Scan for the cell matching the given text and deliver its [x, y] coordinate at center. 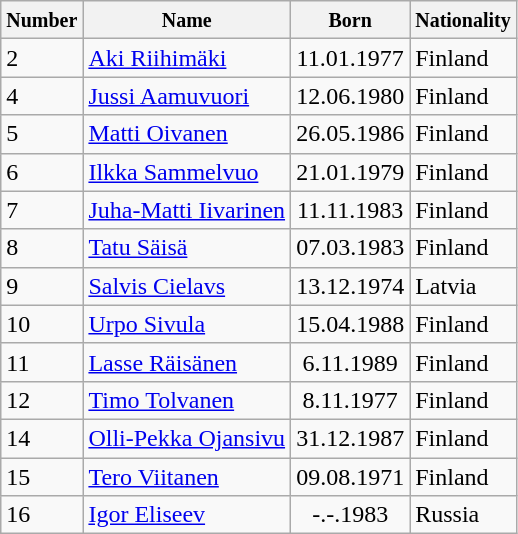
Born [350, 20]
6.11.1989 [350, 362]
7 [42, 210]
Urpo Sivula [187, 324]
Name [187, 20]
Aki Riihimäki [187, 58]
Juha-Matti Iivarinen [187, 210]
11 [42, 362]
15.04.1988 [350, 324]
15 [42, 477]
26.05.1986 [350, 134]
10 [42, 324]
Nationality [464, 20]
9 [42, 286]
-.-.1983 [350, 515]
21.01.1979 [350, 172]
2 [42, 58]
11.01.1977 [350, 58]
Olli-Pekka Ojansivu [187, 438]
Jussi Aamuvuori [187, 96]
14 [42, 438]
5 [42, 134]
Number [42, 20]
13.12.1974 [350, 286]
8.11.1977 [350, 400]
12 [42, 400]
Russia [464, 515]
8 [42, 248]
07.03.1983 [350, 248]
4 [42, 96]
6 [42, 172]
Ilkka Sammelvuo [187, 172]
Latvia [464, 286]
11.11.1983 [350, 210]
Igor Eliseev [187, 515]
Lasse Räisänen [187, 362]
12.06.1980 [350, 96]
09.08.1971 [350, 477]
Timo Tolvanen [187, 400]
Tatu Säisä [187, 248]
Tero Viitanen [187, 477]
Salvis Cielavs [187, 286]
Matti Oivanen [187, 134]
16 [42, 515]
31.12.1987 [350, 438]
